Identify which cell holds the provided text, then report its [x, y] central coordinate. 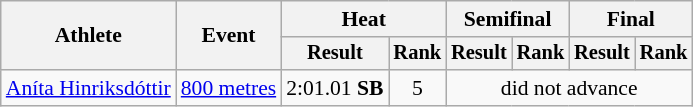
Athlete [88, 36]
did not advance [569, 88]
Semifinal [508, 19]
Aníta Hinriksdóttir [88, 88]
2:01.01 SB [334, 88]
800 metres [228, 88]
Final [630, 19]
Heat [364, 19]
5 [417, 88]
Event [228, 36]
